Locate the cell with the specified text and output its [X, Y] center coordinate. 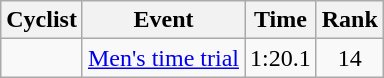
Rank [350, 20]
1:20.1 [280, 58]
14 [350, 58]
Event [163, 20]
Time [280, 20]
Cyclist [42, 20]
Men's time trial [163, 58]
